Search for the cell housing the specified text and yield its (X, Y) center coordinate. 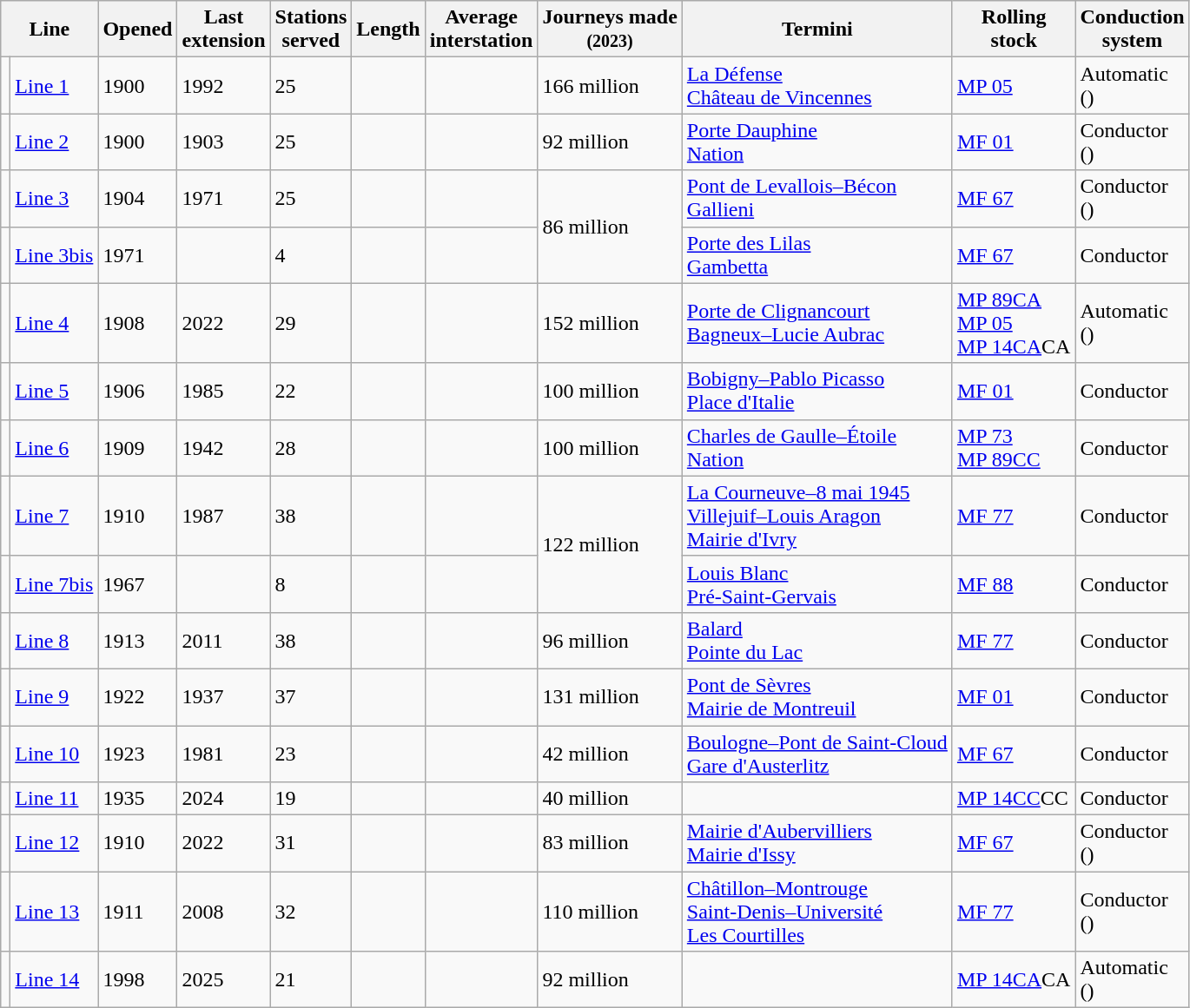
MP 05 (1014, 85)
Boulogne–Pont de Saint-CloudGare d'Austerlitz (816, 754)
2011 (224, 641)
4 (311, 255)
1908 (137, 323)
1903 (224, 142)
Line 1 (54, 85)
Mairie d'AubervilliersMairie d'Issy (816, 844)
Bobigny–Pablo PicassoPlace d'Italie (816, 391)
1911 (137, 912)
Line 13 (54, 912)
1923 (137, 754)
Line 11 (54, 799)
1935 (137, 799)
42 million (610, 754)
Line 4 (54, 323)
166 million (610, 85)
1987 (224, 516)
37 (311, 696)
MF 88 (1014, 583)
22 (311, 391)
La Courneuve–8 mai 1945Villejuif–Louis AragonMairie d'Ivry (816, 516)
Pont de SèvresMairie de Montreuil (816, 696)
8 (311, 583)
Averageinterstation (481, 30)
Line (50, 30)
Line 9 (54, 696)
19 (311, 799)
1909 (137, 448)
Line 2 (54, 142)
La DéfenseChâteau de Vincennes (816, 85)
MP 14CCCC (1014, 799)
Châtillon–MontrougeSaint-Denis–UniversitéLes Courtilles (816, 912)
122 million (610, 544)
Pont de Levallois–BéconGallieni (816, 198)
1922 (137, 696)
29 (311, 323)
1937 (224, 696)
83 million (610, 844)
Stationsserved (311, 30)
21 (311, 979)
Charles de Gaulle–ÉtoileNation (816, 448)
110 million (610, 912)
31 (311, 844)
Porte des LilasGambetta (816, 255)
Line 7bis (54, 583)
MP 14CACA (1014, 979)
1904 (137, 198)
40 million (610, 799)
MP 73MP 89CC (1014, 448)
MP 89CAMP 05MP 14CACA (1014, 323)
Opened (137, 30)
1906 (137, 391)
Lastextension (224, 30)
1981 (224, 754)
Rollingstock (1014, 30)
Porte de ClignancourtBagneux–Lucie Aubrac (816, 323)
2025 (224, 979)
Porte DauphineNation (816, 142)
Line 10 (54, 754)
Line 3 (54, 198)
Journeys made(2023) (610, 30)
Termini (816, 30)
1998 (137, 979)
131 million (610, 696)
Line 8 (54, 641)
Length (388, 30)
1985 (224, 391)
Line 3bis (54, 255)
23 (311, 754)
28 (311, 448)
2024 (224, 799)
2008 (224, 912)
1913 (137, 641)
Line 12 (54, 844)
Line 14 (54, 979)
Line 7 (54, 516)
Line 5 (54, 391)
152 million (610, 323)
Line 6 (54, 448)
1967 (137, 583)
BalardPointe du Lac (816, 641)
1942 (224, 448)
96 million (610, 641)
Conductionsystem (1133, 30)
Louis BlancPré-Saint-Gervais (816, 583)
1992 (224, 85)
86 million (610, 227)
32 (311, 912)
